Determine the [x, y] coordinate at the center of the cell enclosing the given text.  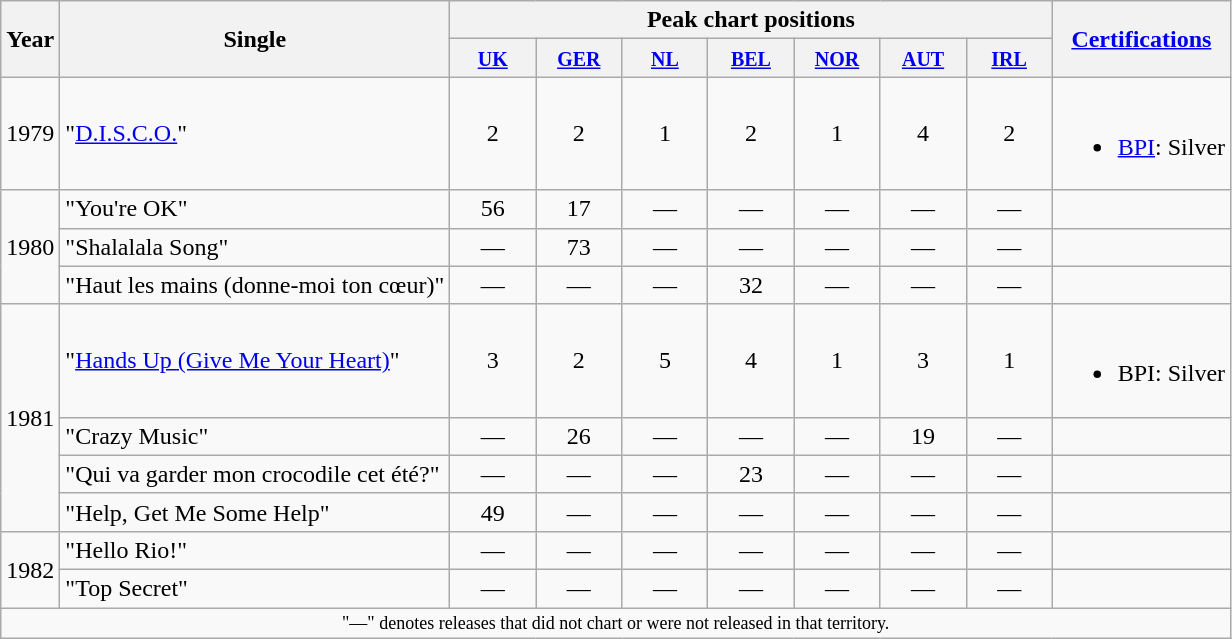
5 [665, 360]
"Help, Get Me Some Help" [255, 512]
26 [579, 436]
Peak chart positions [751, 20]
32 [751, 285]
1979 [30, 134]
1981 [30, 418]
19 [923, 436]
IRL [1009, 58]
NOR [837, 58]
Certifications [1141, 39]
1980 [30, 247]
17 [579, 209]
Single [255, 39]
"Haut les mains (donne-moi ton cœur)" [255, 285]
"Qui va garder mon crocodile cet été?" [255, 474]
UK [493, 58]
1982 [30, 569]
73 [579, 247]
49 [493, 512]
"—" denotes releases that did not chart or were not released in that territory. [616, 624]
GER [579, 58]
"D.I.S.C.O." [255, 134]
"Hands Up (Give Me Your Heart)" [255, 360]
NL [665, 58]
"Top Secret" [255, 588]
Year [30, 39]
56 [493, 209]
"You're OK" [255, 209]
"Hello Rio!" [255, 550]
"Crazy Music" [255, 436]
"Shalalala Song" [255, 247]
23 [751, 474]
BEL [751, 58]
AUT [923, 58]
